Find where the given text appears and provide that cell's center as (X, Y) coordinate. 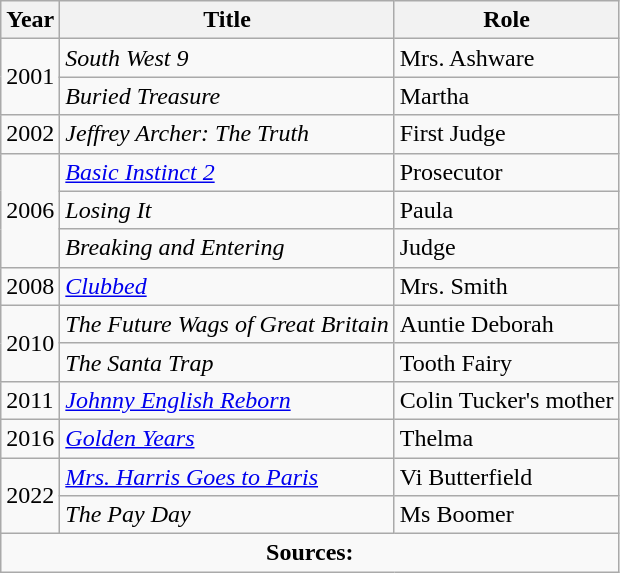
Colin Tucker's mother (506, 400)
Golden Years (227, 438)
Mrs. Ashware (506, 58)
2011 (30, 400)
Role (506, 20)
Breaking and Entering (227, 248)
The Future Wags of Great Britain (227, 324)
Clubbed (227, 286)
Tooth Fairy (506, 362)
2001 (30, 77)
Basic Instinct 2 (227, 172)
2022 (30, 496)
Ms Boomer (506, 515)
Johnny English Reborn (227, 400)
2016 (30, 438)
Mrs. Harris Goes to Paris (227, 477)
Judge (506, 248)
The Pay Day (227, 515)
The Santa Trap (227, 362)
Jeffrey Archer: The Truth (227, 134)
Auntie Deborah (506, 324)
Title (227, 20)
Martha (506, 96)
2008 (30, 286)
Thelma (506, 438)
South West 9 (227, 58)
Prosecutor (506, 172)
First Judge (506, 134)
Sources: (310, 553)
2010 (30, 343)
Year (30, 20)
Vi Butterfield (506, 477)
Buried Treasure (227, 96)
Paula (506, 210)
2002 (30, 134)
Losing It (227, 210)
Mrs. Smith (506, 286)
2006 (30, 210)
